Return [X, Y] of the center of cell containing provided text 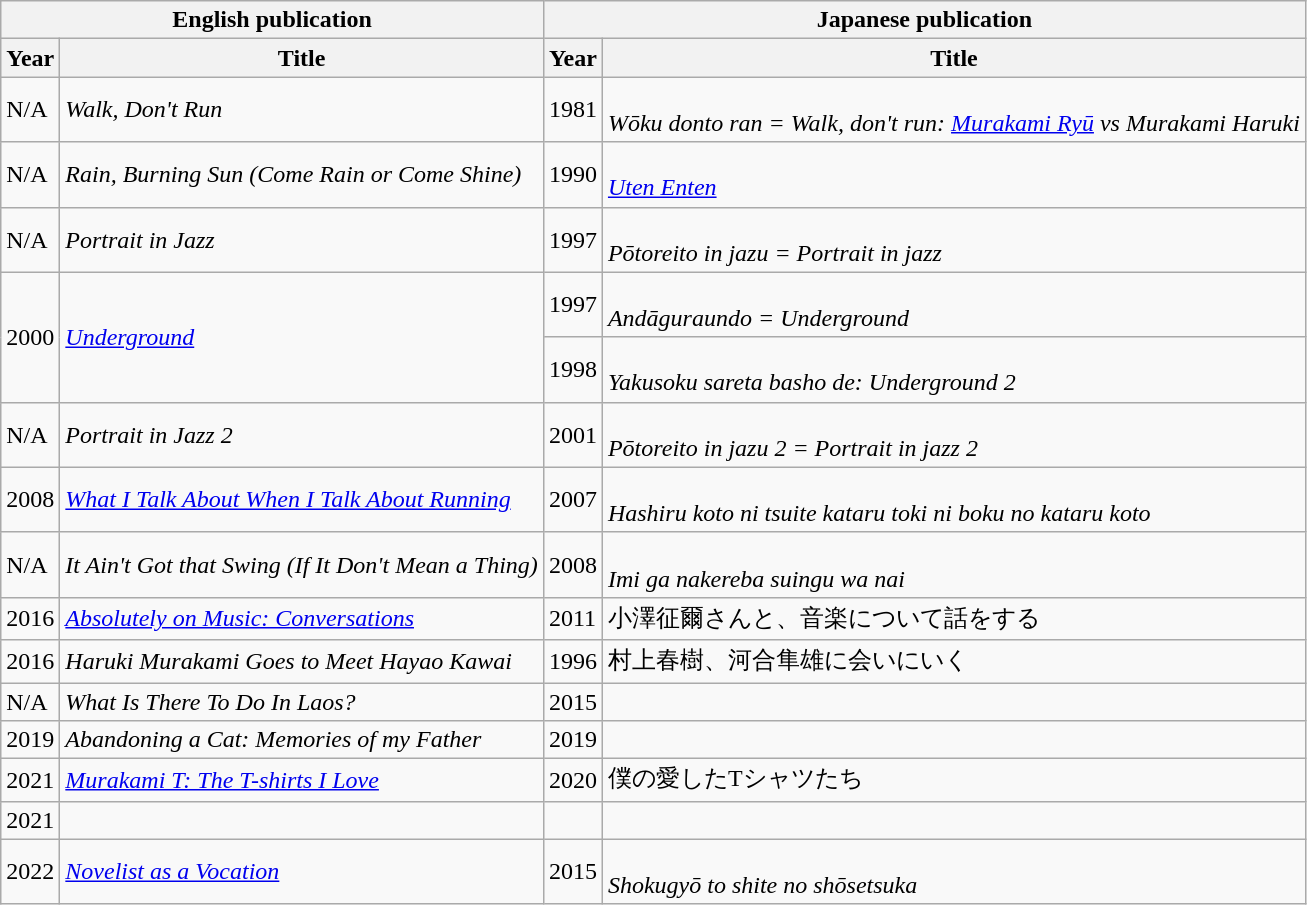
Novelist as a Vocation [302, 872]
1990 [572, 174]
2011 [572, 618]
2001 [572, 434]
English publication [272, 20]
Rain, Burning Sun (Come Rain or Come Shine) [302, 174]
1998 [572, 370]
What Is There To Do In Laos? [302, 701]
Uten Enten [954, 174]
Japanese publication [924, 20]
僕の愛したTシャツたち [954, 780]
小澤征爾さんと、音楽について話をする [954, 618]
Wōku donto ran = Walk, don't run: Murakami Ryū vs Murakami Haruki [954, 110]
2007 [572, 500]
Murakami T: The T-shirts I Love [302, 780]
1996 [572, 662]
Abandoning a Cat: Memories of my Father [302, 740]
What I Talk About When I Talk About Running [302, 500]
1981 [572, 110]
Haruki Murakami Goes to Meet Hayao Kawai [302, 662]
Andāguraundo = Underground [954, 304]
Pōtoreito in jazu = Portrait in jazz [954, 240]
Portrait in Jazz [302, 240]
It Ain't Got that Swing (If It Don't Mean a Thing) [302, 564]
Underground [302, 337]
2000 [30, 337]
Imi ga nakereba suingu wa nai [954, 564]
Pōtoreito in jazu 2 = Portrait in jazz 2 [954, 434]
Hashiru koto ni tsuite kataru toki ni boku no kataru koto [954, 500]
村上春樹、河合隼雄に会いにいく [954, 662]
2022 [30, 872]
Yakusoku sareta basho de: Underground 2 [954, 370]
Portrait in Jazz 2 [302, 434]
Absolutely on Music: Conversations [302, 618]
Shokugyō to shite no shōsetsuka [954, 872]
2020 [572, 780]
Walk, Don't Run [302, 110]
